Provide the (X, Y) coordinate of the cell's center where the given text is located.  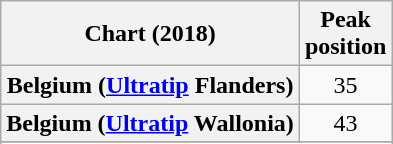
Chart (2018) (150, 34)
35 (345, 85)
Belgium (Ultratip Flanders) (150, 85)
43 (345, 123)
Belgium (Ultratip Wallonia) (150, 123)
Peak position (345, 34)
